Output the [x, y] coordinate of the center of the cell containing the given text.  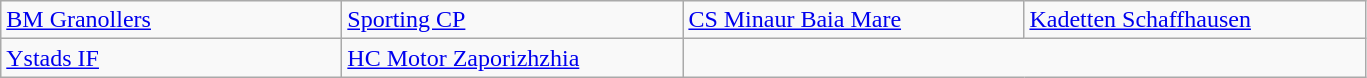
CS Minaur Baia Mare [854, 20]
Sporting CP [512, 20]
Kadetten Schaffhausen [1194, 20]
HC Motor Zaporizhzhia [512, 58]
BM Granollers [172, 20]
Ystads IF [172, 58]
